Search for the cell housing the specified text and yield its [X, Y] center coordinate. 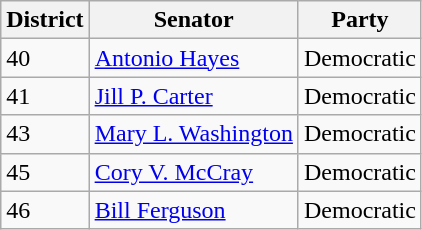
41 [45, 96]
45 [45, 172]
40 [45, 58]
Mary L. Washington [194, 134]
Antonio Hayes [194, 58]
46 [45, 210]
District [45, 20]
Jill P. Carter [194, 96]
Senator [194, 20]
Party [360, 20]
Bill Ferguson [194, 210]
43 [45, 134]
Cory V. McCray [194, 172]
